From the cell containing the given text, extract its center point as (X, Y) coordinate. 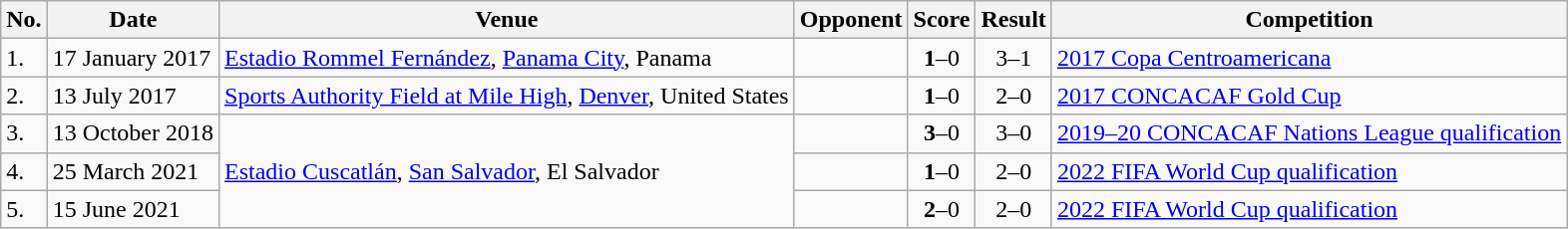
2. (24, 96)
2017 CONCACAF Gold Cup (1309, 96)
3–1 (1013, 58)
3. (24, 133)
25 March 2021 (133, 171)
13 July 2017 (133, 96)
2019–20 CONCACAF Nations League qualification (1309, 133)
2017 Copa Centroamericana (1309, 58)
5. (24, 209)
1. (24, 58)
4. (24, 171)
17 January 2017 (133, 58)
Date (133, 20)
13 October 2018 (133, 133)
Estadio Rommel Fernández, Panama City, Panama (507, 58)
Competition (1309, 20)
Estadio Cuscatlán, San Salvador, El Salvador (507, 171)
Result (1013, 20)
Score (942, 20)
Sports Authority Field at Mile High, Denver, United States (507, 96)
Opponent (851, 20)
15 June 2021 (133, 209)
No. (24, 20)
Venue (507, 20)
